Search for the cell housing the specified text and yield its [X, Y] center coordinate. 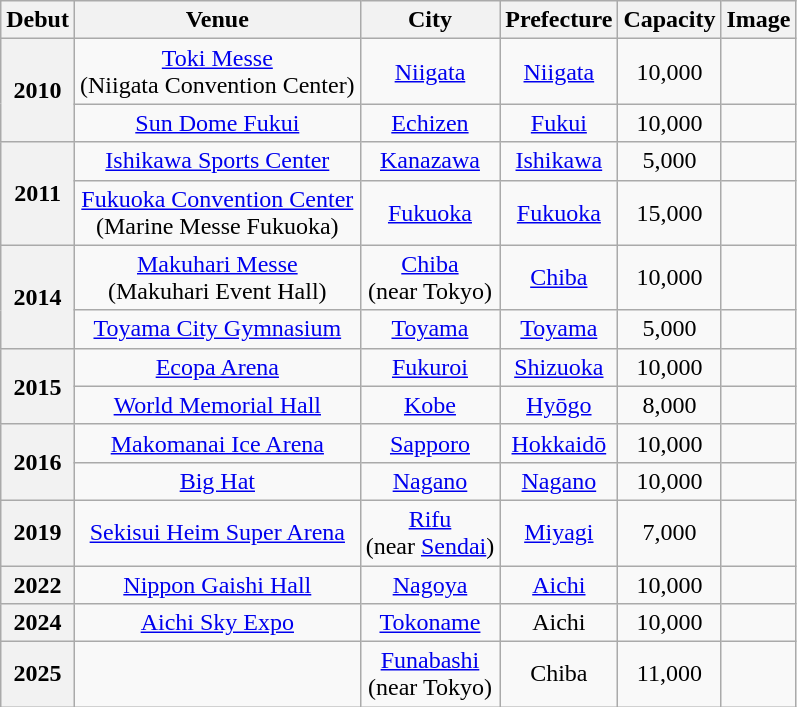
Big Hat [217, 481]
Image [758, 20]
Sapporo [430, 443]
11,000 [670, 674]
Hokkaidō [559, 443]
Chiba(near Tokyo) [430, 278]
Debut [38, 20]
Echizen [430, 123]
2025 [38, 674]
Capacity [670, 20]
2015 [38, 386]
Funabashi(near Tokyo) [430, 674]
15,000 [670, 212]
2014 [38, 296]
2019 [38, 532]
Aichi Sky Expo [217, 623]
Fukuoka Convention Center(Marine Messe Fukuoka) [217, 212]
Ishikawa Sports Center [217, 161]
Nagoya [430, 585]
Sun Dome Fukui [217, 123]
Hyōgo [559, 405]
Kobe [430, 405]
8,000 [670, 405]
World Memorial Hall [217, 405]
Fukui [559, 123]
Fukuroi [430, 367]
Prefecture [559, 20]
Ecopa Arena [217, 367]
2016 [38, 462]
Toki Messe(Niigata Convention Center) [217, 72]
City [430, 20]
2024 [38, 623]
7,000 [670, 532]
2010 [38, 90]
Makomanai Ice Arena [217, 443]
2022 [38, 585]
Venue [217, 20]
Miyagi [559, 532]
Shizuoka [559, 367]
Tokoname [430, 623]
Rifu(near Sendai) [430, 532]
Nippon Gaishi Hall [217, 585]
Sekisui Heim Super Arena [217, 532]
Kanazawa [430, 161]
Toyama City Gymnasium [217, 329]
2011 [38, 194]
Ishikawa [559, 161]
Makuhari Messe(Makuhari Event Hall) [217, 278]
